Extract the [X, Y] coordinate from the center of the cell holding the provided text.  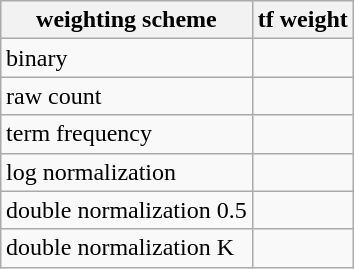
double normalization K [127, 248]
weighting scheme [127, 20]
tf weight [302, 20]
double normalization 0.5 [127, 210]
log normalization [127, 172]
binary [127, 58]
term frequency [127, 134]
raw count [127, 96]
